For the text-containing cell, return its midpoint in (X, Y) coordinate format. 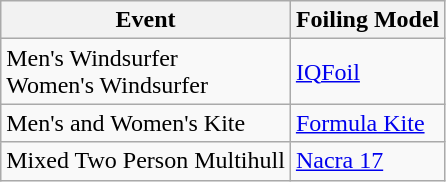
Men's and Women's Kite (146, 123)
Nacra 17 (367, 161)
Event (146, 20)
Mixed Two Person Multihull (146, 161)
Men's WindsurferWomen's Windsurfer (146, 72)
Foiling Model (367, 20)
Formula Kite (367, 123)
IQFoil (367, 72)
